Find where the given text appears and provide that cell's center as (x, y) coordinate. 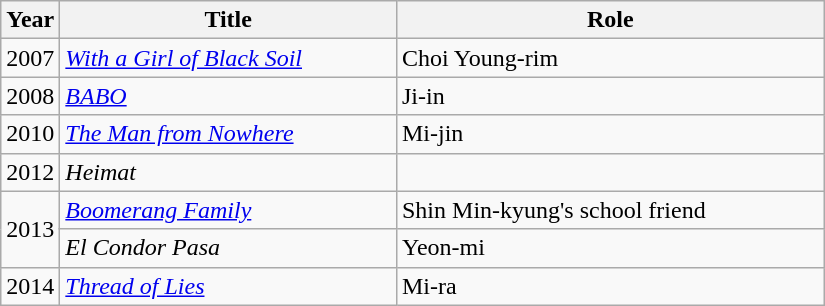
The Man from Nowhere (228, 134)
With a Girl of Black Soil (228, 58)
2007 (30, 58)
Choi Young-rim (610, 58)
Mi-ra (610, 286)
El Condor Pasa (228, 248)
2013 (30, 229)
2008 (30, 96)
Shin Min-kyung's school friend (610, 210)
BABO (228, 96)
Heimat (228, 172)
2010 (30, 134)
2014 (30, 286)
Year (30, 20)
2012 (30, 172)
Thread of Lies (228, 286)
Title (228, 20)
Role (610, 20)
Ji-in (610, 96)
Boomerang Family (228, 210)
Mi-jin (610, 134)
Yeon-mi (610, 248)
